For the text-containing cell, return its midpoint in [x, y] coordinate format. 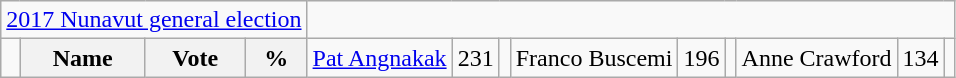
Anne Crawford [816, 58]
Vote [195, 58]
134 [920, 58]
Name [82, 58]
Pat Angnakak [380, 58]
196 [702, 58]
Franco Buscemi [594, 58]
231 [476, 58]
2017 Nunavut general election [154, 20]
% [276, 58]
